Scan for the cell matching the given text and deliver its (x, y) coordinate at center. 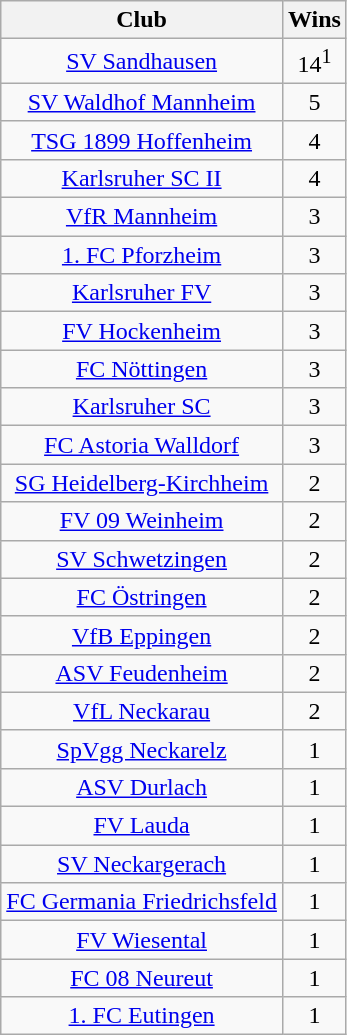
SV Neckargerach (142, 864)
Karlsruher SC (142, 407)
FC Germania Friedrichsfeld (142, 902)
TSG 1899 Hoffenheim (142, 140)
VfB Eppingen (142, 635)
ASV Durlach (142, 787)
SV Sandhausen (142, 62)
1. FC Eutingen (142, 1016)
FC Nöttingen (142, 369)
Karlsruher SC II (142, 178)
FC 08 Neureut (142, 978)
ASV Feudenheim (142, 673)
SV Waldhof Mannheim (142, 102)
5 (314, 102)
FV Lauda (142, 826)
FV Wiesental (142, 940)
FV 09 Weinheim (142, 521)
VfR Mannheim (142, 217)
Wins (314, 20)
SV Schwetzingen (142, 559)
FC Astoria Walldorf (142, 445)
1. FC Pforzheim (142, 255)
Karlsruher FV (142, 293)
141 (314, 62)
SG Heidelberg-Kirchheim (142, 483)
Club (142, 20)
FV Hockenheim (142, 331)
VfL Neckarau (142, 711)
SpVgg Neckarelz (142, 749)
FC Östringen (142, 597)
